Search for the cell housing the specified text and yield its (X, Y) center coordinate. 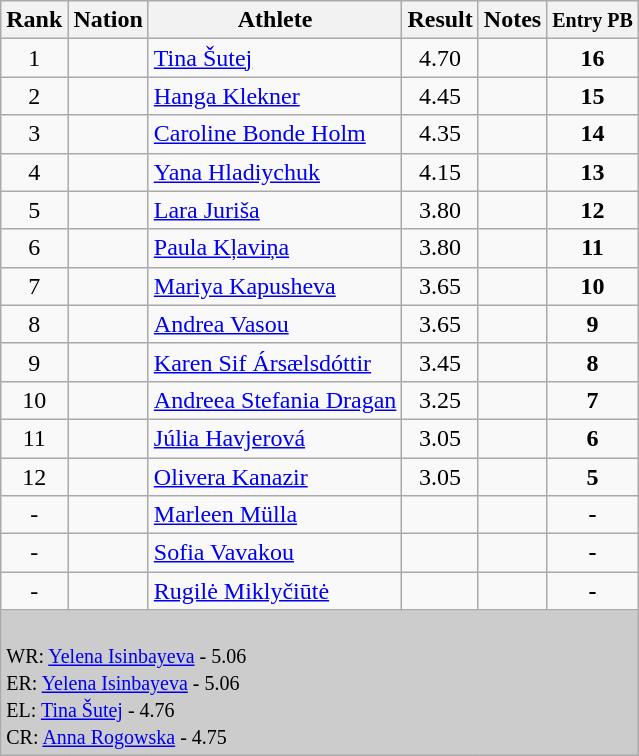
4.35 (440, 134)
4.15 (440, 172)
16 (593, 58)
Tina Šutej (275, 58)
1 (34, 58)
Caroline Bonde Holm (275, 134)
3.45 (440, 362)
Rugilė Miklyčiūtė (275, 591)
Hanga Klekner (275, 96)
Result (440, 20)
Athlete (275, 20)
4.45 (440, 96)
2 (34, 96)
Entry PB (593, 20)
Nation (108, 20)
Júlia Havjerová (275, 438)
3 (34, 134)
15 (593, 96)
Karen Sif Ársælsdóttir (275, 362)
Marleen Mülla (275, 515)
Andrea Vasou (275, 324)
13 (593, 172)
3.25 (440, 400)
Mariya Kapusheva (275, 286)
Rank (34, 20)
4 (34, 172)
Lara Juriša (275, 210)
14 (593, 134)
Olivera Kanazir (275, 477)
WR: Yelena Isinbayeva - 5.06ER: Yelena Isinbayeva - 5.06 EL: Tina Šutej - 4.76CR: Anna Rogowska - 4.75 (320, 683)
Paula Kļaviņa (275, 248)
4.70 (440, 58)
Sofia Vavakou (275, 553)
Notes (512, 20)
Yana Hladiychuk (275, 172)
Andreea Stefania Dragan (275, 400)
